Search for the cell housing the specified text and yield its [X, Y] center coordinate. 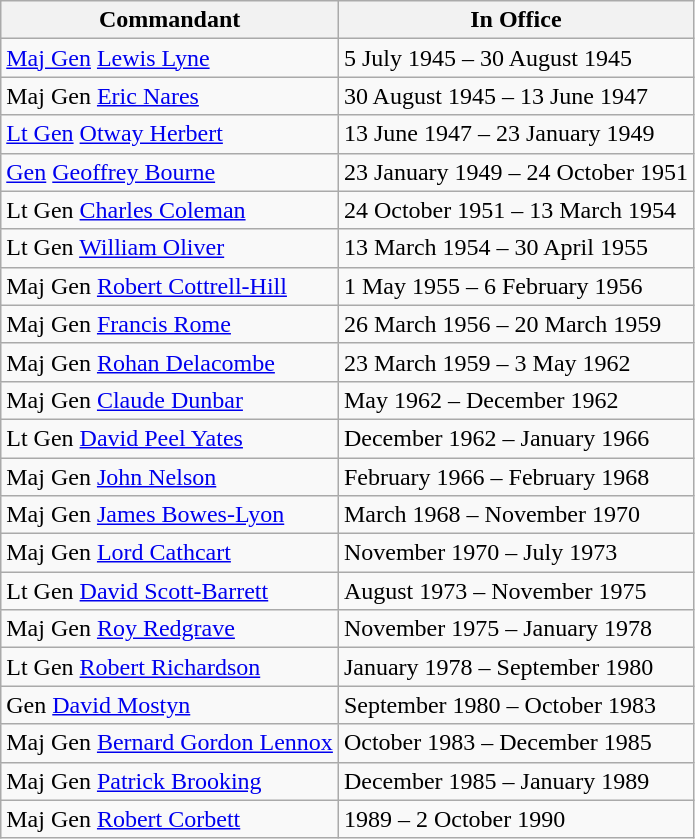
Maj Gen Eric Nares [170, 96]
Maj Gen Robert Corbett [170, 819]
Maj Gen Lewis Lyne [170, 58]
Maj Gen Patrick Brooking [170, 781]
Maj Gen Roy Redgrave [170, 629]
13 March 1954 – 30 April 1955 [516, 248]
February 1966 – February 1968 [516, 477]
Maj Gen James Bowes-Lyon [170, 515]
November 1975 – January 1978 [516, 629]
Maj Gen Claude Dunbar [170, 400]
1989 – 2 October 1990 [516, 819]
Lt Gen David Peel Yates [170, 438]
5 July 1945 – 30 August 1945 [516, 58]
Lt Gen Charles Coleman [170, 210]
May 1962 – December 1962 [516, 400]
March 1968 – November 1970 [516, 515]
In Office [516, 20]
Lt Gen David Scott-Barrett [170, 591]
Maj Gen Robert Cottrell-Hill [170, 286]
Lt Gen William Oliver [170, 248]
Lt Gen Otway Herbert [170, 134]
Gen David Mostyn [170, 705]
Maj Gen Francis Rome [170, 324]
October 1983 – December 1985 [516, 743]
Maj Gen John Nelson [170, 477]
26 March 1956 – 20 March 1959 [516, 324]
August 1973 – November 1975 [516, 591]
30 August 1945 – 13 June 1947 [516, 96]
Maj Gen Rohan Delacombe [170, 362]
24 October 1951 – 13 March 1954 [516, 210]
Gen Geoffrey Bourne [170, 172]
23 January 1949 – 24 October 1951 [516, 172]
13 June 1947 – 23 January 1949 [516, 134]
September 1980 – October 1983 [516, 705]
Maj Gen Bernard Gordon Lennox [170, 743]
Commandant [170, 20]
December 1962 – January 1966 [516, 438]
Maj Gen Lord Cathcart [170, 553]
Lt Gen Robert Richardson [170, 667]
1 May 1955 – 6 February 1956 [516, 286]
December 1985 – January 1989 [516, 781]
January 1978 – September 1980 [516, 667]
23 March 1959 – 3 May 1962 [516, 362]
November 1970 – July 1973 [516, 553]
